Locate the cell with the specified text and output its [x, y] center coordinate. 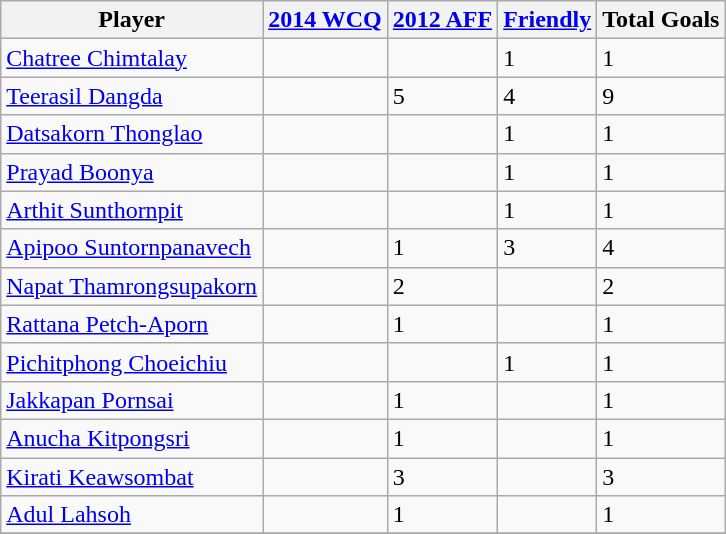
Jakkapan Pornsai [132, 400]
Adul Lahsoh [132, 515]
2014 WCQ [326, 20]
Total Goals [661, 20]
9 [661, 96]
Anucha Kitpongsri [132, 438]
Datsakorn Thonglao [132, 134]
Friendly [548, 20]
Napat Thamrongsupakorn [132, 286]
Kirati Keawsombat [132, 477]
Pichitphong Choeichiu [132, 362]
Prayad Boonya [132, 172]
2012 AFF [442, 20]
Player [132, 20]
Teerasil Dangda [132, 96]
Arthit Sunthornpit [132, 210]
Rattana Petch-Aporn [132, 324]
Chatree Chimtalay [132, 58]
Apipoo Suntornpanavech [132, 248]
5 [442, 96]
